Find where the given text appears and provide that cell's center as [X, Y] coordinate. 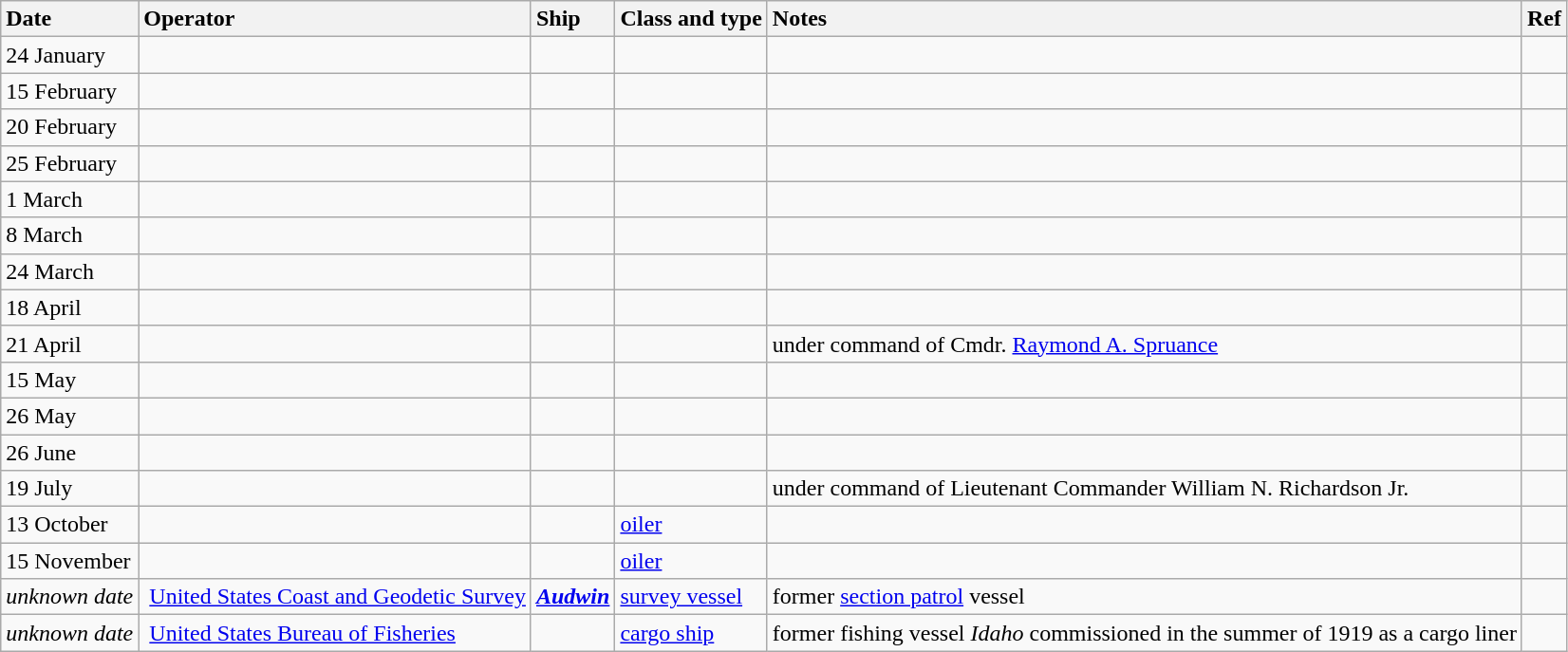
24 March [70, 271]
Ref [1543, 19]
19 July [70, 489]
Date [70, 19]
Class and type [691, 19]
under command of Lieutenant Commander William N. Richardson Jr. [1145, 489]
20 February [70, 127]
cargo ship [691, 633]
8 March [70, 235]
15 February [70, 91]
26 May [70, 416]
13 October [70, 525]
Audwin [572, 597]
26 June [70, 453]
Operator [335, 19]
under command of Cmdr. Raymond A. Spruance [1145, 344]
Ship [572, 19]
former section patrol vessel [1145, 597]
former fishing vessel Idaho commissioned in the summer of 1919 as a cargo liner [1145, 633]
25 February [70, 163]
18 April [70, 307]
United States Coast and Geodetic Survey [335, 597]
Notes [1145, 19]
21 April [70, 344]
survey vessel [691, 597]
15 November [70, 561]
United States Bureau of Fisheries [335, 633]
24 January [70, 55]
1 March [70, 199]
15 May [70, 380]
